From the cell containing the given text, extract its center point as [X, Y] coordinate. 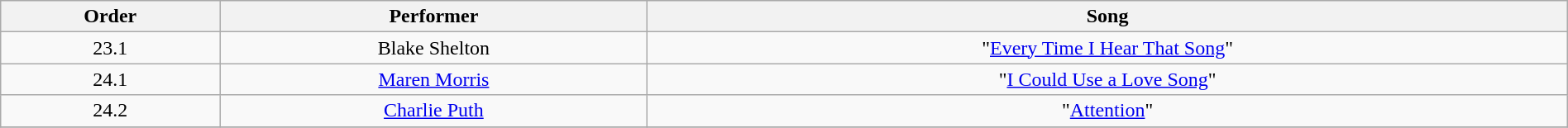
24.1 [111, 79]
24.2 [111, 111]
"I Could Use a Love Song" [1107, 79]
Performer [433, 17]
Order [111, 17]
Blake Shelton [433, 48]
Charlie Puth [433, 111]
"Every Time I Hear That Song" [1107, 48]
"Attention" [1107, 111]
23.1 [111, 48]
Song [1107, 17]
Maren Morris [433, 79]
